From the cell containing the given text, extract its center point as [X, Y] coordinate. 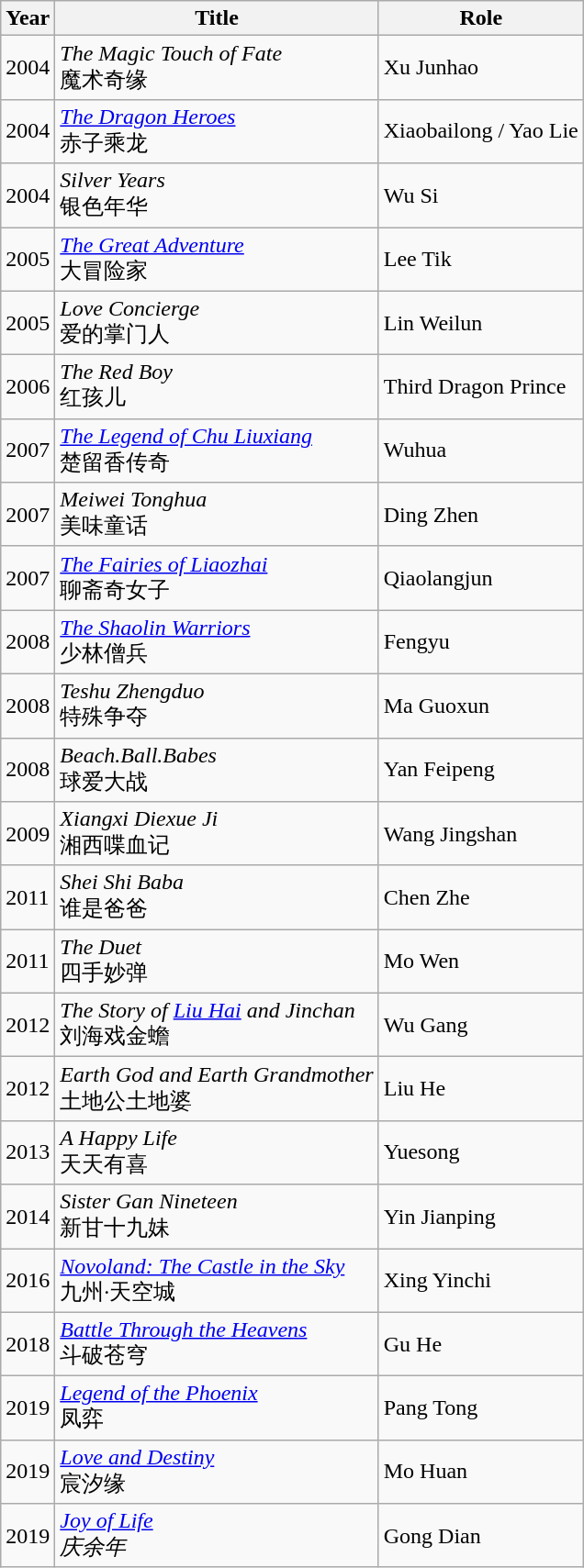
Wu Gang [481, 1025]
The Shaolin Warriors少林僧兵 [217, 642]
Joy of Life 庆余年 [217, 1536]
Teshu Zhengduo特殊争夺 [217, 706]
Wuhua [481, 450]
Yin Jianping [481, 1217]
Meiwei Tonghua美味童话 [217, 515]
Love and Destiny 宸汐缘 [217, 1472]
Year [28, 18]
The Dragon Heroes赤子乘龙 [217, 131]
Chen Zhe [481, 897]
Love Concierge爱的掌门人 [217, 323]
Gong Dian [481, 1536]
Battle Through the Heavens斗破苍穹 [217, 1344]
Lee Tik [481, 260]
Lin Weilun [481, 323]
Earth God and Earth Grandmother土地公土地婆 [217, 1089]
Third Dragon Prince [481, 387]
Silver Years银色年华 [217, 195]
The Magic Touch of Fate魔术奇缘 [217, 68]
Xing Yinchi [481, 1280]
A Happy Life天天有喜 [217, 1152]
Novoland: The Castle in the Sky 九州·天空城 [217, 1280]
Shei Shi Baba谁是爸爸 [217, 897]
The Story of Liu Hai and Jinchan刘海戏金蟾 [217, 1025]
Wu Si [481, 195]
Wang Jingshan [481, 834]
The Red Boy红孩儿 [217, 387]
Qiaolangjun [481, 578]
Sister Gan Nineteen新甘十九妹 [217, 1217]
Mo Huan [481, 1472]
The Duet四手妙弹 [217, 962]
2014 [28, 1217]
Title [217, 18]
Liu He [481, 1089]
The Great Adventure大冒险家 [217, 260]
2018 [28, 1344]
2013 [28, 1152]
Pang Tong [481, 1408]
Gu He [481, 1344]
Beach.Ball.Babes球爱大战 [217, 770]
The Fairies of Liaozhai聊斋奇女子 [217, 578]
2006 [28, 387]
2009 [28, 834]
Xiaobailong / Yao Lie [481, 131]
Fengyu [481, 642]
Yuesong [481, 1152]
2016 [28, 1280]
Legend of the Phoenix 凤弈 [217, 1408]
Ding Zhen [481, 515]
The Legend of Chu Liuxiang楚留香传奇 [217, 450]
Role [481, 18]
Xiangxi Diexue Ji湘西喋血记 [217, 834]
Xu Junhao [481, 68]
Mo Wen [481, 962]
Ma Guoxun [481, 706]
Yan Feipeng [481, 770]
